Return [X, Y] of the center of cell containing provided text 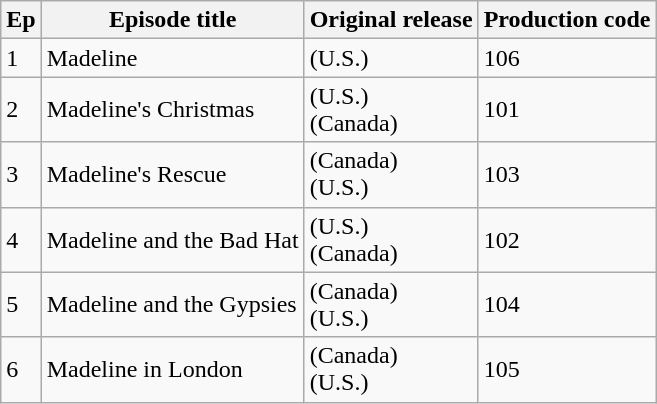
102 [567, 240]
Madeline's Rescue [172, 174]
1 [21, 58]
Original release [391, 20]
Madeline's Christmas [172, 110]
2 [21, 110]
Madeline and the Bad Hat [172, 240]
104 [567, 304]
101 [567, 110]
3 [21, 174]
Ep [21, 20]
5 [21, 304]
(U.S.) [391, 58]
4 [21, 240]
Episode title [172, 20]
Madeline and the Gypsies [172, 304]
106 [567, 58]
Production code [567, 20]
105 [567, 370]
Madeline in London [172, 370]
103 [567, 174]
Madeline [172, 58]
6 [21, 370]
